Return the (x, y) coordinate for the center point of the cell that contains the specified text.  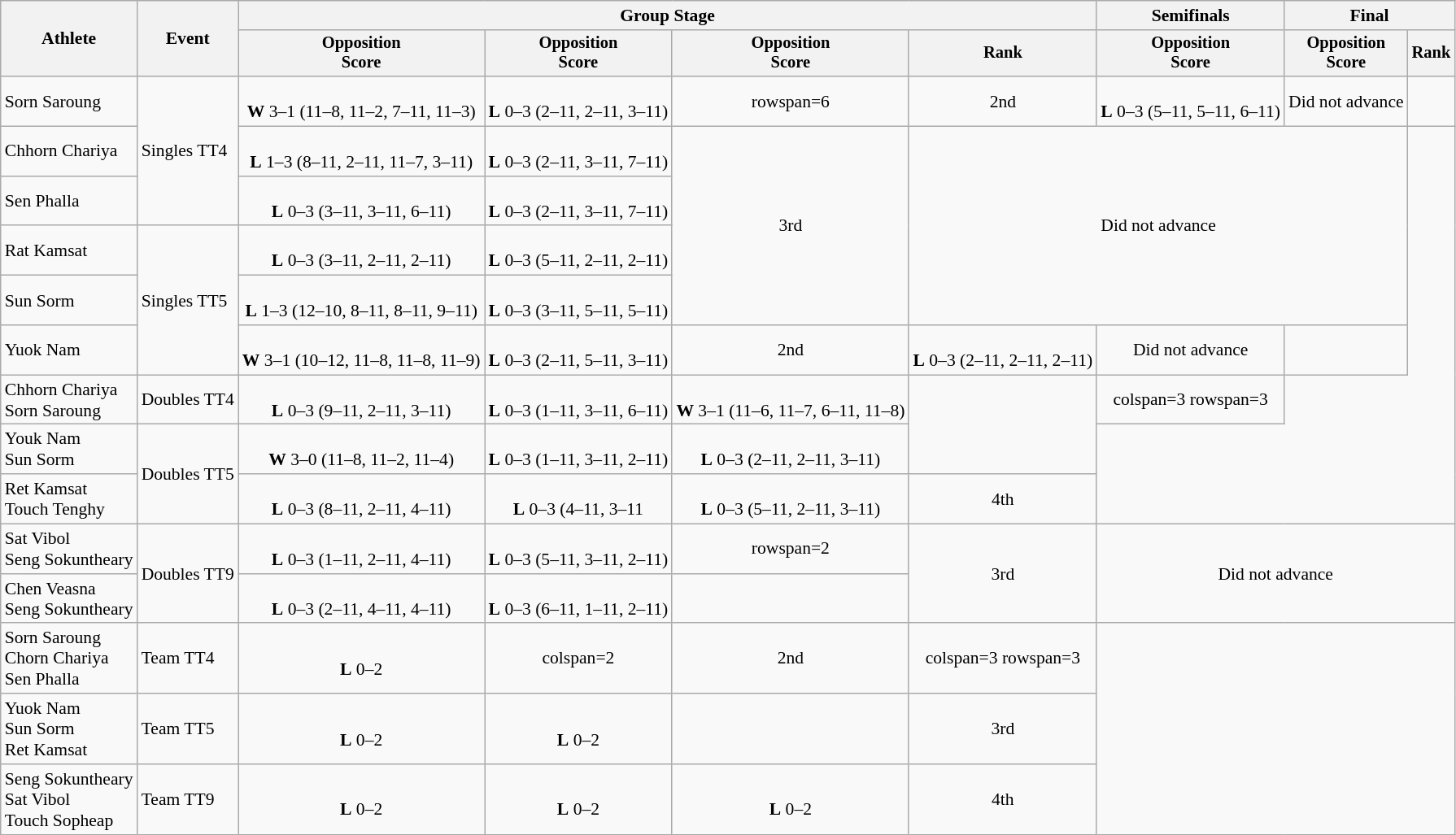
colspan=2 (579, 659)
Sorn SaroungChorn ChariyaSen Phalla (69, 659)
Sen Phalla (69, 202)
rowspan=2 (791, 550)
Yuok NamSun SormRet Kamsat (69, 728)
L 0–3 (3–11, 2–11, 2–11) (361, 250)
Team TT5 (188, 728)
L 0–3 (1–11, 3–11, 6–11) (579, 400)
Sorn Saroung (69, 101)
L 1–3 (8–11, 2–11, 11–7, 3–11) (361, 151)
L 0–3 (2–11, 2–11, 2–11) (1002, 350)
Team TT4 (188, 659)
W 3–1 (11–8, 11–2, 7–11, 11–3) (361, 101)
Chhorn ChariyaSorn Saroung (69, 400)
rowspan=6 (791, 101)
Event (188, 39)
W 3–1 (10–12, 11–8, 11–8, 11–9) (361, 350)
Semifinals (1191, 15)
Sun Sorm (69, 301)
Rat Kamsat (69, 250)
Final (1370, 15)
Doubles TT9 (188, 574)
Youk NamSun Sorm (69, 449)
L 0–3 (1–11, 3–11, 2–11) (579, 449)
Doubles TT4 (188, 400)
Singles TT4 (188, 151)
L 0–3 (4–11, 3–11 (579, 499)
Team TT9 (188, 800)
L 0–3 (5–11, 5–11, 6–11) (1191, 101)
L 0–3 (5–11, 3–11, 2–11) (579, 550)
Chen VeasnaSeng Sokuntheary (69, 598)
Athlete (69, 39)
L 0–3 (1–11, 2–11, 4–11) (361, 550)
Doubles TT5 (188, 474)
W 3–1 (11–6, 11–7, 6–11, 11–8) (791, 400)
Singles TT5 (188, 301)
L 0–3 (2–11, 4–11, 4–11) (361, 598)
L 0–3 (3–11, 5–11, 5–11) (579, 301)
Group Stage (667, 15)
Seng SokunthearySat VibolTouch Sopheap (69, 800)
L 0–3 (8–11, 2–11, 4–11) (361, 499)
L 0–3 (5–11, 2–11, 2–11) (579, 250)
Yuok Nam (69, 350)
W 3–0 (11–8, 11–2, 11–4) (361, 449)
L 0–3 (9–11, 2–11, 3–11) (361, 400)
Ret KamsatTouch Tenghy (69, 499)
L 0–3 (3–11, 3–11, 6–11) (361, 202)
Sat VibolSeng Sokuntheary (69, 550)
L 1–3 (12–10, 8–11, 8–11, 9–11) (361, 301)
L 0–3 (6–11, 1–11, 2–11) (579, 598)
Chhorn Chariya (69, 151)
L 0–3 (5–11, 2–11, 3–11) (791, 499)
L 0–3 (2–11, 5–11, 3–11) (579, 350)
